Scan for the cell matching the given text and deliver its [X, Y] coordinate at center. 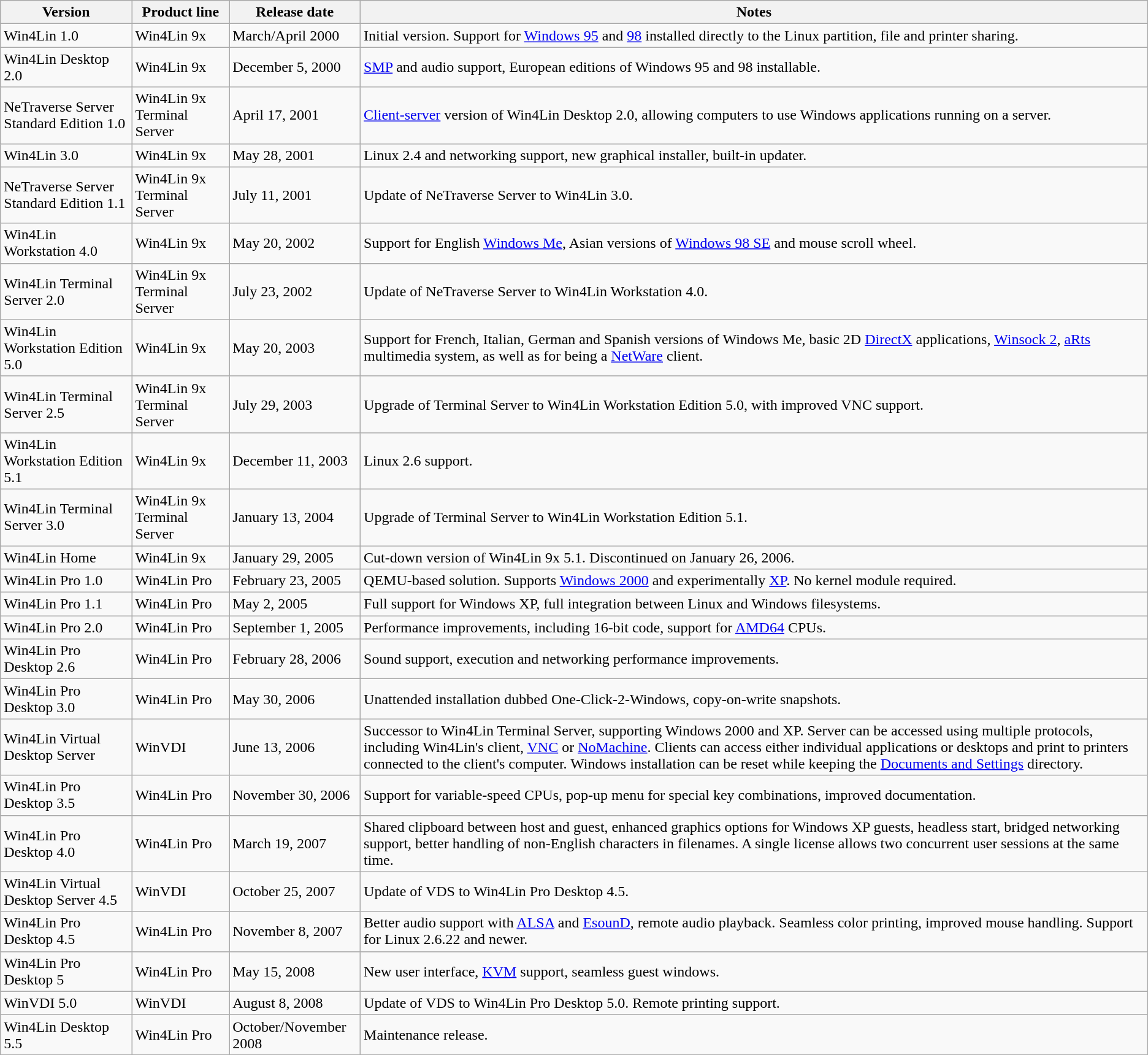
Win4Lin Pro Desktop 3.0 [66, 699]
QEMU-based solution. Supports Windows 2000 and experimentally XP. No kernel module required. [754, 581]
February 28, 2006 [295, 659]
Release date [295, 12]
Win4Lin Workstation 4.0 [66, 243]
Win4Lin Desktop 2.0 [66, 67]
June 13, 2006 [295, 747]
May 30, 2006 [295, 699]
Upgrade of Terminal Server to Win4Lin Workstation Edition 5.1. [754, 517]
May 15, 2008 [295, 972]
Product line [180, 12]
October 25, 2007 [295, 892]
Unattended installation dubbed One-Click-2-Windows, copy-on-write snapshots. [754, 699]
Win4Lin Pro 1.0 [66, 581]
November 8, 2007 [295, 931]
Win4Lin Workstation Edition 5.1 [66, 461]
July 11, 2001 [295, 195]
Win4Lin Desktop 5.5 [66, 1034]
August 8, 2008 [295, 1003]
Full support for Windows XP, full integration between Linux and Windows filesystems. [754, 604]
Win4Lin 1.0 [66, 36]
Support for English Windows Me, Asian versions of Windows 98 SE and mouse scroll wheel. [754, 243]
Win4Lin Terminal Server 2.5 [66, 404]
February 23, 2005 [295, 581]
Linux 2.6 support. [754, 461]
Win4Lin Terminal Server 3.0 [66, 517]
July 29, 2003 [295, 404]
Update of VDS to Win4Lin Pro Desktop 5.0. Remote printing support. [754, 1003]
January 29, 2005 [295, 558]
Initial version. Support for Windows 95 and 98 installed directly to the Linux partition, file and printer sharing. [754, 36]
September 1, 2005 [295, 627]
October/November 2008 [295, 1034]
July 23, 2002 [295, 291]
SMP and audio support, European editions of Windows 95 and 98 installable. [754, 67]
November 30, 2006 [295, 795]
Sound support, execution and networking performance improvements. [754, 659]
Win4Lin Pro 2.0 [66, 627]
Linux 2.4 and networking support, new graphical installer, built-in updater. [754, 155]
March 19, 2007 [295, 843]
Performance improvements, including 16-bit code, support for AMD64 CPUs. [754, 627]
May 20, 2003 [295, 348]
May 28, 2001 [295, 155]
Win4Lin 3.0 [66, 155]
NeTraverse Server Standard Edition 1.0 [66, 115]
Win4Lin Pro Desktop 5 [66, 972]
May 2, 2005 [295, 604]
Update of NeTraverse Server to Win4Lin Workstation 4.0. [754, 291]
May 20, 2002 [295, 243]
Update of VDS to Win4Lin Pro Desktop 4.5. [754, 892]
Win4Lin Virtual Desktop Server 4.5 [66, 892]
December 11, 2003 [295, 461]
Win4Lin Virtual Desktop Server [66, 747]
Win4Lin Pro Desktop 2.6 [66, 659]
Version [66, 12]
NeTraverse Server Standard Edition 1.1 [66, 195]
WinVDI 5.0 [66, 1003]
Maintenance release. [754, 1034]
Support for variable-speed CPUs, pop-up menu for special key combinations, improved documentation. [754, 795]
Win4Lin Terminal Server 2.0 [66, 291]
Win4Lin Pro 1.1 [66, 604]
Update of NeTraverse Server to Win4Lin 3.0. [754, 195]
January 13, 2004 [295, 517]
Win4Lin Workstation Edition 5.0 [66, 348]
Win4Lin Pro Desktop 4.0 [66, 843]
December 5, 2000 [295, 67]
March/April 2000 [295, 36]
Upgrade of Terminal Server to Win4Lin Workstation Edition 5.0, with improved VNC support. [754, 404]
Cut-down version of Win4Lin 9x 5.1. Discontinued on January 26, 2006. [754, 558]
Notes [754, 12]
Win4Lin Pro Desktop 4.5 [66, 931]
Win4Lin Pro Desktop 3.5 [66, 795]
Win4Lin Home [66, 558]
New user interface, KVM support, seamless guest windows. [754, 972]
April 17, 2001 [295, 115]
Client-server version of Win4Lin Desktop 2.0, allowing computers to use Windows applications running on a server. [754, 115]
